Search for the cell housing the specified text and yield its (x, y) center coordinate. 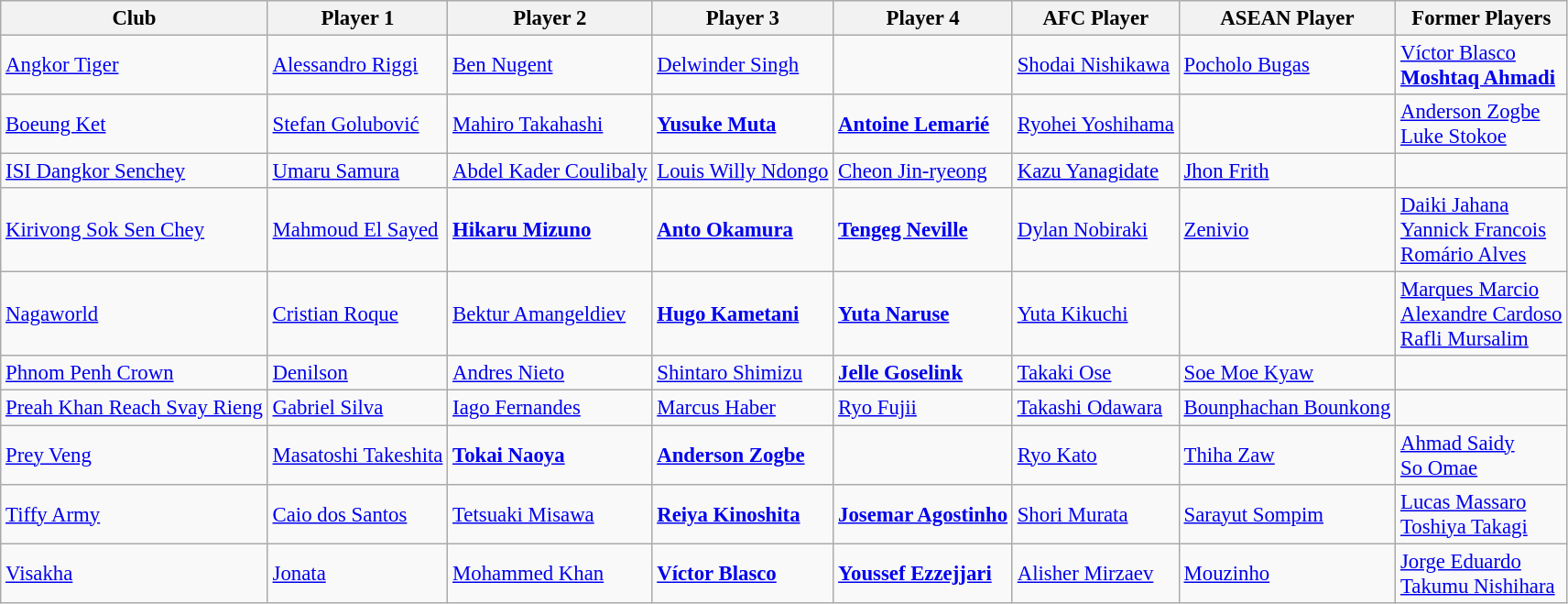
Víctor Blasco (743, 574)
Ben Nugent (550, 66)
Masatoshi Takeshita (357, 455)
Cheon Jin-ryeong (923, 171)
Víctor Blasco Moshtaq Ahmadi (1482, 66)
Alessandro Riggi (357, 66)
Tiffy Army (134, 513)
Anto Okamura (743, 230)
Jelle Goselink (923, 373)
Tengeg Neville (923, 230)
Kirivong Sok Sen Chey (134, 230)
Angkor Tiger (134, 66)
Gabriel Silva (357, 408)
Mohammed Khan (550, 574)
Youssef Ezzejjari (923, 574)
Yuta Kikuchi (1095, 314)
Takashi Odawara (1095, 408)
Bounphachan Bounkong (1287, 408)
Antoine Lemarié (923, 125)
Club (134, 18)
Ryohei Yoshihama (1095, 125)
Yusuke Muta (743, 125)
Marcus Haber (743, 408)
Alisher Mirzaev (1095, 574)
Boeung Ket (134, 125)
Visakha (134, 574)
Sarayut Sompim (1287, 513)
Jorge Eduardo Takumu Nishihara (1482, 574)
Player 1 (357, 18)
Ahmad Saidy So Omae (1482, 455)
Pocholo Bugas (1287, 66)
Mouzinho (1287, 574)
Cristian Roque (357, 314)
Marques Marcio Alexandre Cardoso Rafli Mursalim (1482, 314)
Player 4 (923, 18)
Mahiro Takahashi (550, 125)
Caio dos Santos (357, 513)
Jhon Frith (1287, 171)
Jonata (357, 574)
Kazu Yanagidate (1095, 171)
Dylan Nobiraki (1095, 230)
Josemar Agostinho (923, 513)
Louis Willy Ndongo (743, 171)
Bektur Amangeldiev (550, 314)
Former Players (1482, 18)
Nagaworld (134, 314)
Shori Murata (1095, 513)
Ryo Kato (1095, 455)
Daiki Jahana Yannick Francois Romário Alves (1482, 230)
Mahmoud El Sayed (357, 230)
Anderson Zogbe Luke Stokoe (1482, 125)
Soe Moe Kyaw (1287, 373)
Hugo Kametani (743, 314)
Player 3 (743, 18)
Shintaro Shimizu (743, 373)
Preah Khan Reach Svay Rieng (134, 408)
Lucas Massaro Toshiya Takagi (1482, 513)
Anderson Zogbe (743, 455)
Tokai Naoya (550, 455)
Abdel Kader Coulibaly (550, 171)
Andres Nieto (550, 373)
Stefan Golubović (357, 125)
Tetsuaki Misawa (550, 513)
Shodai Nishikawa (1095, 66)
AFC Player (1095, 18)
Prey Veng (134, 455)
Iago Fernandes (550, 408)
Zenivio (1287, 230)
Hikaru Mizuno (550, 230)
Phnom Penh Crown (134, 373)
Ryo Fujii (923, 408)
Thiha Zaw (1287, 455)
Takaki Ose (1095, 373)
Reiya Kinoshita (743, 513)
Player 2 (550, 18)
Yuta Naruse (923, 314)
Umaru Samura (357, 171)
Denilson (357, 373)
ASEAN Player (1287, 18)
Delwinder Singh (743, 66)
ISI Dangkor Senchey (134, 171)
